Capture the cell that displays the provided text and extract its (X, Y) central coordinate. 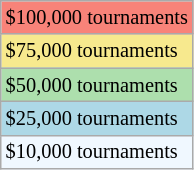
$100,000 tournaments (97, 17)
$10,000 tournaments (97, 152)
$50,000 tournaments (97, 85)
$25,000 tournaments (97, 118)
$75,000 tournaments (97, 51)
